Search for the cell housing the specified text and yield its [X, Y] center coordinate. 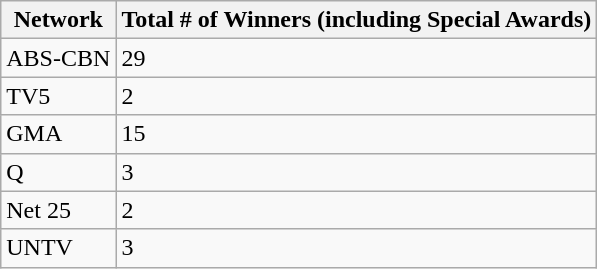
Net 25 [58, 210]
ABS-CBN [58, 58]
GMA [58, 134]
Q [58, 172]
UNTV [58, 248]
TV5 [58, 96]
15 [356, 134]
29 [356, 58]
Total # of Winners (including Special Awards) [356, 20]
Network [58, 20]
